Find where the given text appears and provide that cell's center as (x, y) coordinate. 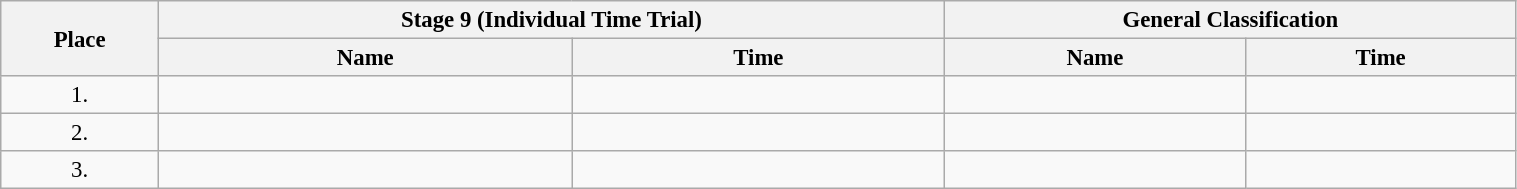
Place (80, 38)
2. (80, 133)
Stage 9 (Individual Time Trial) (551, 20)
3. (80, 170)
General Classification (1230, 20)
1. (80, 95)
